Capture the cell that displays the provided text and extract its (X, Y) central coordinate. 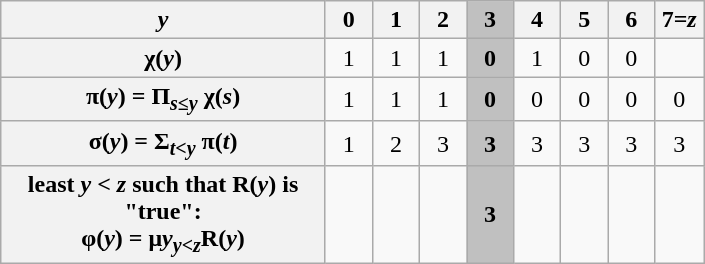
4 (538, 20)
y (164, 20)
σ(y) = Σt<y π(t) (164, 143)
π(y) = Πs≤y χ(s) (164, 99)
least y < z such that R(y) is "true":φ(y) = μyy<zR(y) (164, 215)
5 (584, 20)
χ(y) (164, 58)
6 (632, 20)
7=z (680, 20)
